Scan for the cell matching the given text and deliver its (x, y) coordinate at center. 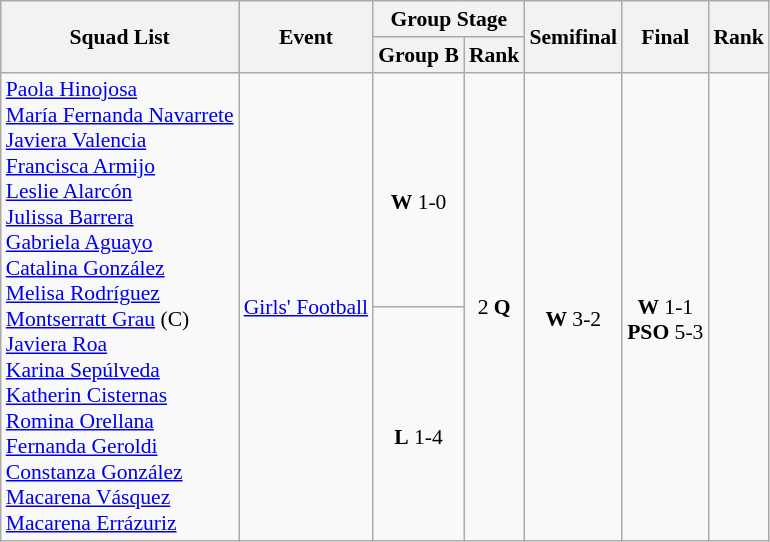
W 1-0 (418, 190)
Event (306, 36)
Girls' Football (306, 306)
Squad List (120, 36)
Group B (418, 55)
Group Stage (448, 19)
L 1-4 (418, 424)
2 Q (494, 306)
W 1-1PSO 5-3 (665, 306)
Semifinal (573, 36)
W 3-2 (573, 306)
Final (665, 36)
